Pinpoint the cell where the given text exists, returning its [x, y] midpoint coordinate. 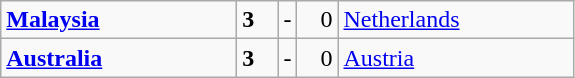
Australia [119, 58]
Netherlands [456, 20]
Austria [456, 58]
Malaysia [119, 20]
